Search for the cell housing the specified text and yield its (x, y) center coordinate. 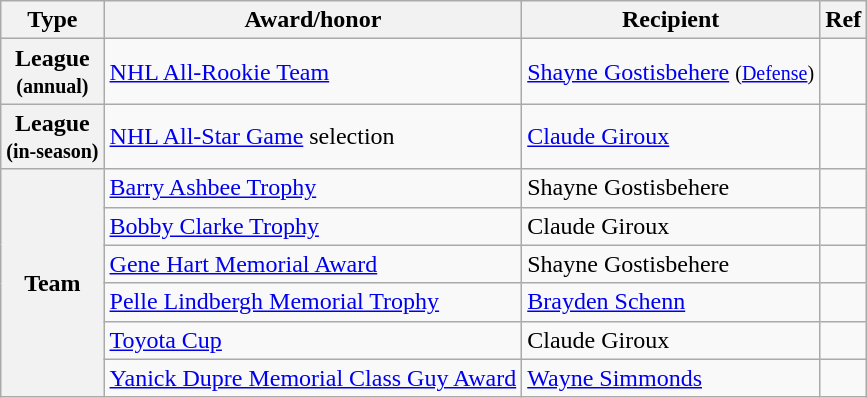
NHL All-Star Game selection (313, 136)
Ref (844, 20)
League(in-season) (52, 136)
Shayne Gostisbehere (Defense) (671, 72)
Brayden Schenn (671, 302)
Barry Ashbee Trophy (313, 188)
Yanick Dupre Memorial Class Guy Award (313, 378)
Team (52, 283)
Wayne Simmonds (671, 378)
League(annual) (52, 72)
Toyota Cup (313, 340)
Type (52, 20)
Recipient (671, 20)
Bobby Clarke Trophy (313, 226)
Award/honor (313, 20)
NHL All-Rookie Team (313, 72)
Pelle Lindbergh Memorial Trophy (313, 302)
Gene Hart Memorial Award (313, 264)
